Provide the [x, y] coordinate of the cell's center where the given text is located.  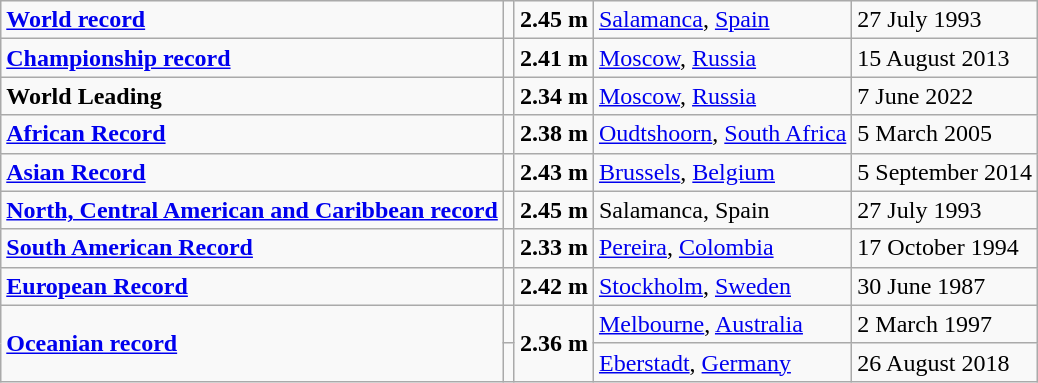
North, Central American and Caribbean record [252, 210]
2.34 m [554, 96]
Melbourne, Australia [722, 324]
Eberstadt, Germany [722, 362]
2.43 m [554, 172]
World Leading [252, 96]
15 August 2013 [945, 58]
2.41 m [554, 58]
World record [252, 20]
17 October 1994 [945, 248]
Pereira, Colombia [722, 248]
26 August 2018 [945, 362]
Brussels, Belgium [722, 172]
30 June 1987 [945, 286]
2.36 m [554, 343]
South American Record [252, 248]
2 March 1997 [945, 324]
2.38 m [554, 134]
5 September 2014 [945, 172]
Asian Record [252, 172]
Oudtshoorn, South Africa [722, 134]
Championship record [252, 58]
African Record [252, 134]
7 June 2022 [945, 96]
2.42 m [554, 286]
Stockholm, Sweden [722, 286]
5 March 2005 [945, 134]
2.33 m [554, 248]
Oceanian record [252, 343]
European Record [252, 286]
